Output the (x, y) coordinate of the center of the cell containing the given text.  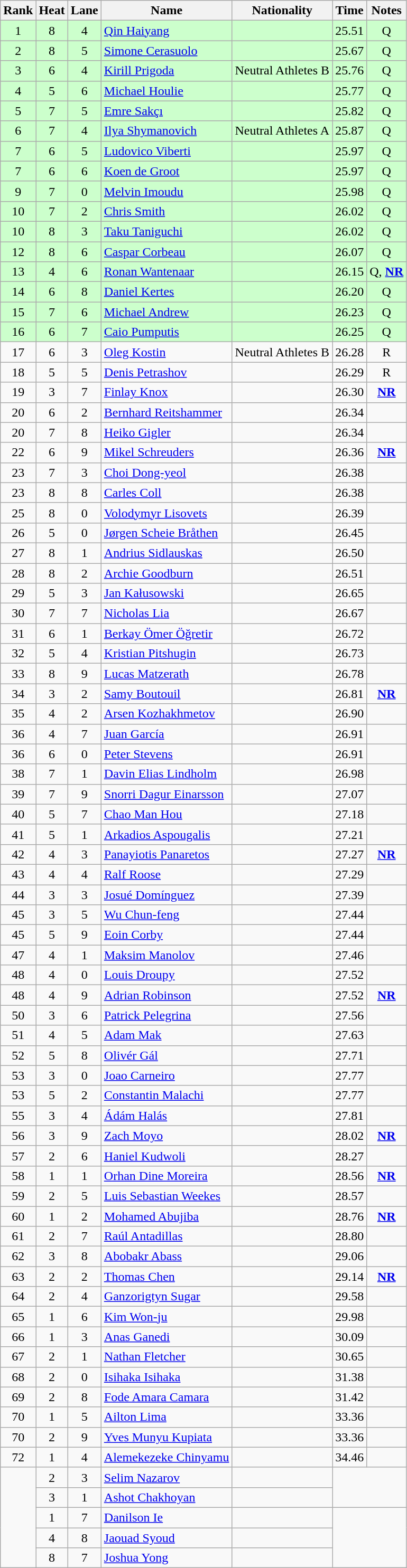
26 (18, 533)
Kirill Prigoda (166, 71)
Q, NR (387, 272)
Patrick Pelegrina (166, 1015)
Nationality (282, 11)
Kristian Pitshugin (166, 654)
Michael Houlie (166, 91)
26.98 (350, 774)
Melvin Imoudu (166, 191)
26.28 (350, 352)
Constantin Malachi (166, 1095)
Ashot Chakhoyan (166, 1497)
Daniel Kertes (166, 292)
44 (18, 895)
29.98 (350, 1317)
34.46 (350, 1457)
26.45 (350, 533)
Jaouad Syoud (166, 1538)
35 (18, 714)
27.46 (350, 955)
Ilya Shymanovich (166, 131)
Ganzorigtyn Sugar (166, 1297)
Fode Amara Camara (166, 1397)
Mohamed Abujiba (166, 1216)
38 (18, 774)
Archie Goodburn (166, 573)
Finlay Knox (166, 392)
27 (18, 553)
18 (18, 372)
Berkay Ömer Öğretir (166, 634)
41 (18, 834)
69 (18, 1397)
Anas Ganedi (166, 1337)
Neutral Athletes A (282, 131)
39 (18, 794)
13 (18, 272)
28.57 (350, 1196)
43 (18, 874)
26.72 (350, 634)
29.06 (350, 1257)
Panayiotis Panaretos (166, 854)
29.14 (350, 1277)
27.27 (350, 854)
Carles Coll (166, 493)
27.21 (350, 834)
27.56 (350, 1015)
28.27 (350, 1156)
Denis Petrashov (166, 372)
Adam Mak (166, 1035)
30.09 (350, 1337)
Samy Boutouil (166, 694)
66 (18, 1337)
27.29 (350, 874)
Orhan Dine Moreira (166, 1176)
Peter Stevens (166, 754)
Caio Pumputis (166, 332)
Chris Smith (166, 211)
25 (18, 513)
51 (18, 1035)
Jørgen Scheie Bråthen (166, 533)
Rank (18, 11)
19 (18, 392)
Luis Sebastian Weekes (166, 1196)
28.56 (350, 1176)
Davin Elias Lindholm (166, 774)
26.81 (350, 694)
Volodymyr Lisovets (166, 513)
Emre Sakçı (166, 111)
14 (18, 292)
15 (18, 312)
Notes (387, 11)
Zach Moyo (166, 1136)
Ronan Wantenaar (166, 272)
56 (18, 1136)
Nathan Fletcher (166, 1357)
Eoin Corby (166, 935)
28.02 (350, 1136)
60 (18, 1216)
16 (18, 332)
25.82 (350, 111)
27.18 (350, 814)
Ailton Lima (166, 1417)
Haniel Kudwoli (166, 1156)
Oleg Kostin (166, 352)
Mikel Schreuders (166, 452)
Olivér Gál (166, 1055)
31 (18, 634)
59 (18, 1196)
Juan García (166, 734)
42 (18, 854)
72 (18, 1457)
Snorri Dagur Einarsson (166, 794)
Louis Droupy (166, 975)
Selim Nazarov (166, 1477)
68 (18, 1377)
Lucas Matzerath (166, 674)
47 (18, 955)
Taku Taniguchi (166, 231)
62 (18, 1257)
Raúl Antadillas (166, 1236)
Caspar Corbeau (166, 252)
Ádám Halás (166, 1116)
26.51 (350, 573)
22 (18, 452)
63 (18, 1277)
12 (18, 252)
Adrian Robinson (166, 995)
64 (18, 1297)
27.39 (350, 895)
57 (18, 1156)
28.76 (350, 1216)
29.58 (350, 1297)
Koen de Groot (166, 171)
31.38 (350, 1377)
50 (18, 1015)
31.42 (350, 1397)
Danilson Ie (166, 1517)
Josué Domínguez (166, 895)
26.25 (350, 332)
27.07 (350, 794)
Qin Haiyang (166, 31)
27.81 (350, 1116)
Isihaka Isihaka (166, 1377)
25.76 (350, 71)
40 (18, 814)
Thomas Chen (166, 1277)
26.65 (350, 593)
26.07 (350, 252)
Joao Carneiro (166, 1075)
28.80 (350, 1236)
55 (18, 1116)
Joshua Yong (166, 1558)
Maksim Manolov (166, 955)
34 (18, 694)
Jan Kałusowski (166, 593)
26.90 (350, 714)
29 (18, 593)
52 (18, 1055)
26.50 (350, 553)
Lane (85, 11)
Ralf Roose (166, 874)
Heat (52, 11)
Time (350, 11)
26.23 (350, 312)
26.20 (350, 292)
67 (18, 1357)
61 (18, 1236)
25.67 (350, 51)
Ludovico Viberti (166, 151)
32 (18, 654)
Yves Munyu Kupiata (166, 1437)
Simone Cerasuolo (166, 51)
Bernhard Reitshammer (166, 412)
26.29 (350, 372)
58 (18, 1176)
26.78 (350, 674)
25.98 (350, 191)
Chao Man Hou (166, 814)
27.71 (350, 1055)
25.77 (350, 91)
Choi Dong-yeol (166, 473)
28 (18, 573)
33 (18, 674)
Alemekezeke Chinyamu (166, 1457)
17 (18, 352)
65 (18, 1317)
Kim Won-ju (166, 1317)
26.30 (350, 392)
Heiko Gigler (166, 432)
30 (18, 613)
26.73 (350, 654)
Abobakr Abass (166, 1257)
26.67 (350, 613)
Wu Chun-feng (166, 915)
Name (166, 11)
30.65 (350, 1357)
Arsen Kozhakhmetov (166, 714)
Michael Andrew (166, 312)
Andrius Sidlauskas (166, 553)
Arkadios Aspougalis (166, 834)
26.39 (350, 513)
27.63 (350, 1035)
25.87 (350, 131)
25.51 (350, 31)
26.36 (350, 452)
Nicholas Lia (166, 613)
26.15 (350, 272)
